Detect which cell encompasses the target text, then output its (X, Y) center coordinate. 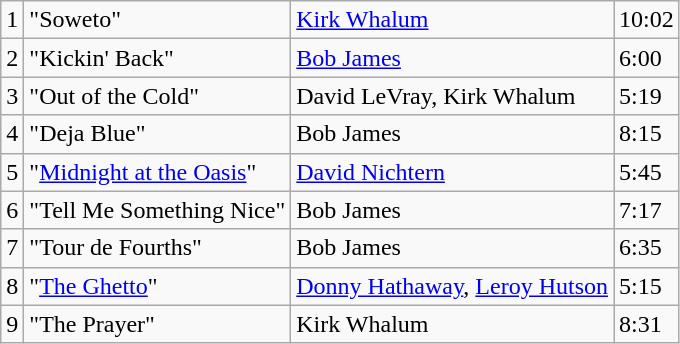
2 (12, 58)
David Nichtern (452, 172)
6:35 (647, 248)
"Deja Blue" (158, 134)
5:15 (647, 286)
9 (12, 324)
4 (12, 134)
David LeVray, Kirk Whalum (452, 96)
8:15 (647, 134)
"Midnight at the Oasis" (158, 172)
7:17 (647, 210)
Donny Hathaway, Leroy Hutson (452, 286)
8:31 (647, 324)
8 (12, 286)
6 (12, 210)
1 (12, 20)
3 (12, 96)
7 (12, 248)
"Tour de Fourths" (158, 248)
6:00 (647, 58)
"Out of the Cold" (158, 96)
"The Ghetto" (158, 286)
"Kickin' Back" (158, 58)
5:45 (647, 172)
5:19 (647, 96)
10:02 (647, 20)
5 (12, 172)
"Soweto" (158, 20)
"Tell Me Something Nice" (158, 210)
"The Prayer" (158, 324)
